Search for the cell housing the specified text and yield its [x, y] center coordinate. 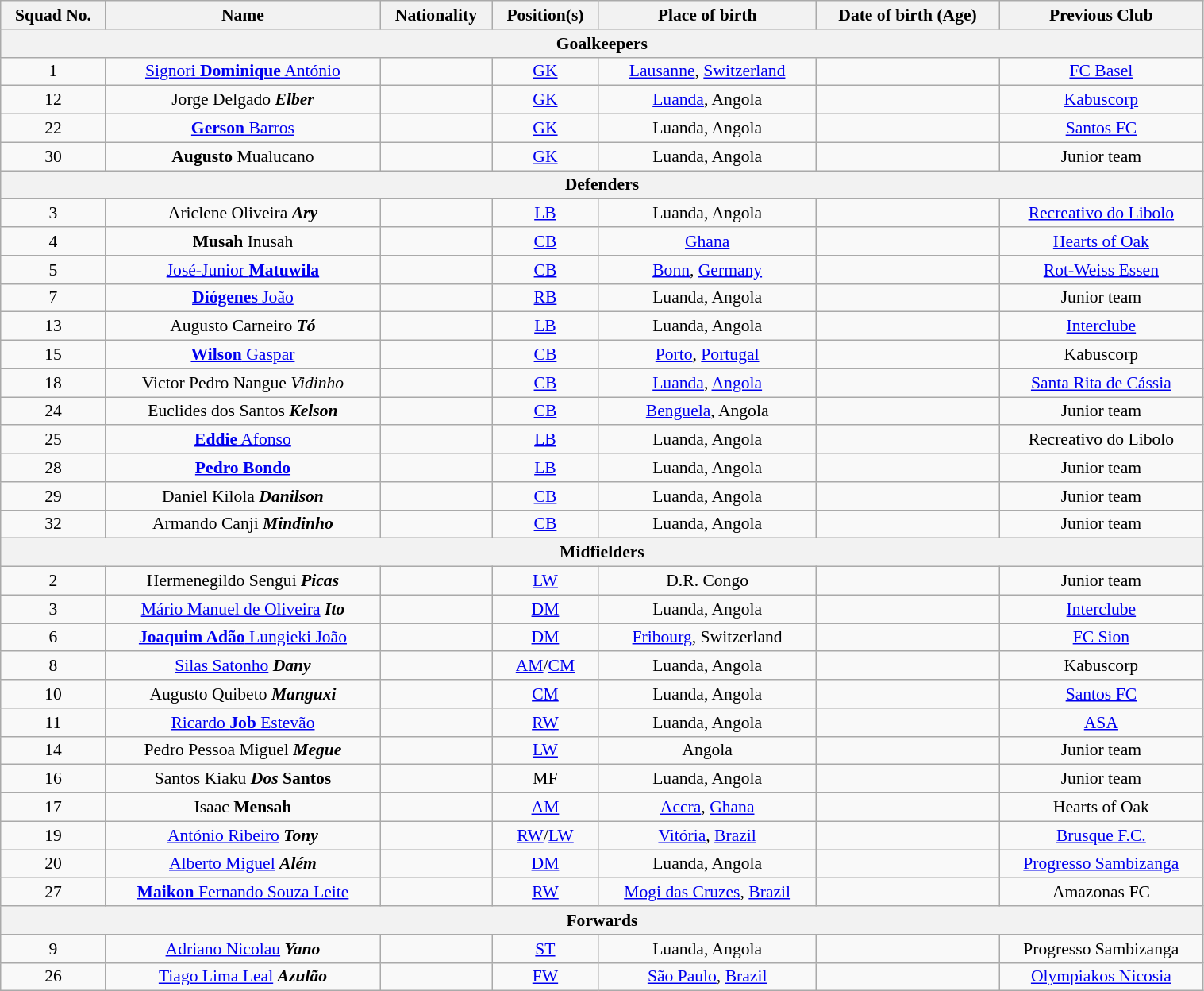
16 [53, 779]
Daniel Kilola Danilson [243, 496]
D.R. Congo [707, 581]
Joaquim Adão Lungieki João [243, 638]
Signori Dominique António [243, 71]
RB [545, 298]
32 [53, 524]
2 [53, 581]
Porto, Portugal [707, 355]
24 [53, 411]
Benguela, Angola [707, 411]
Ghana [707, 241]
Alberto Miguel Além [243, 864]
Victor Pedro Nangue Vidinho [243, 383]
Angola [707, 750]
Accra, Ghana [707, 808]
Jorge Delgado Elber [243, 100]
14 [53, 750]
RW/LW [545, 835]
AM [545, 808]
Midfielders [602, 553]
Ariclene Oliveira Ary [243, 214]
Vitória, Brazil [707, 835]
Squad No. [53, 15]
Position(s) [545, 15]
Previous Club [1102, 15]
Santos Kiaku Dos Santos [243, 779]
18 [53, 383]
FC Basel [1102, 71]
Hermenegildo Sengui Picas [243, 581]
Bonn, Germany [707, 270]
28 [53, 468]
Eddie Afonso [243, 440]
Date of birth (Age) [907, 15]
Mário Manuel de Oliveira Ito [243, 609]
1 [53, 71]
Euclides dos Santos Kelson [243, 411]
Fribourg, Switzerland [707, 638]
Mogi das Cruzes, Brazil [707, 893]
AM/CM [545, 666]
22 [53, 129]
30 [53, 156]
Augusto Mualucano [243, 156]
FC Sion [1102, 638]
12 [53, 100]
Place of birth [707, 15]
Musah Inusah [243, 241]
Maikon Fernando Souza Leite [243, 893]
13 [53, 326]
Wilson Gaspar [243, 355]
Nationality [437, 15]
Forwards [602, 920]
António Ribeiro Tony [243, 835]
ASA [1102, 723]
9 [53, 949]
ST [545, 949]
Augusto Quibeto Manguxi [243, 694]
Tiago Lima Leal Azulão [243, 977]
7 [53, 298]
17 [53, 808]
20 [53, 864]
Name [243, 15]
Amazonas FC [1102, 893]
5 [53, 270]
MF [545, 779]
27 [53, 893]
Pedro Pessoa Miguel Megue [243, 750]
10 [53, 694]
Goalkeepers [602, 44]
26 [53, 977]
Defenders [602, 185]
Ricardo Job Estevão [243, 723]
6 [53, 638]
19 [53, 835]
São Paulo, Brazil [707, 977]
Olympiakos Nicosia [1102, 977]
José-Junior Matuwila [243, 270]
Silas Satonho Dany [243, 666]
CM [545, 694]
15 [53, 355]
Diógenes João [243, 298]
4 [53, 241]
Brusque F.C. [1102, 835]
Augusto Carneiro Tó [243, 326]
25 [53, 440]
Pedro Bondo [243, 468]
8 [53, 666]
Adriano Nicolau Yano [243, 949]
Santa Rita de Cássia [1102, 383]
Lausanne, Switzerland [707, 71]
11 [53, 723]
Isaac Mensah [243, 808]
Gerson Barros [243, 129]
Armando Canji Mindinho [243, 524]
FW [545, 977]
29 [53, 496]
Rot-Weiss Essen [1102, 270]
